From the cell containing the given text, extract its center point as (X, Y) coordinate. 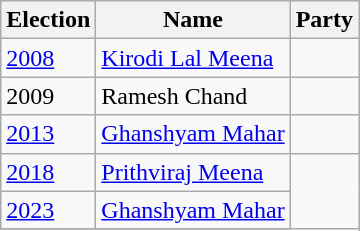
Name (193, 20)
Election (48, 20)
Kirodi Lal Meena (193, 58)
2008 (48, 58)
2018 (48, 172)
Prithviraj Meena (193, 172)
2023 (48, 210)
2009 (48, 96)
Party (324, 20)
2013 (48, 134)
Ramesh Chand (193, 96)
